Extract the [x, y] coordinate from the center of the cell holding the provided text.  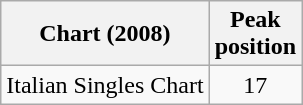
Italian Singles Chart [105, 85]
Chart (2008) [105, 34]
Peakposition [255, 34]
17 [255, 85]
